Identify which cell holds the provided text, then report its [x, y] central coordinate. 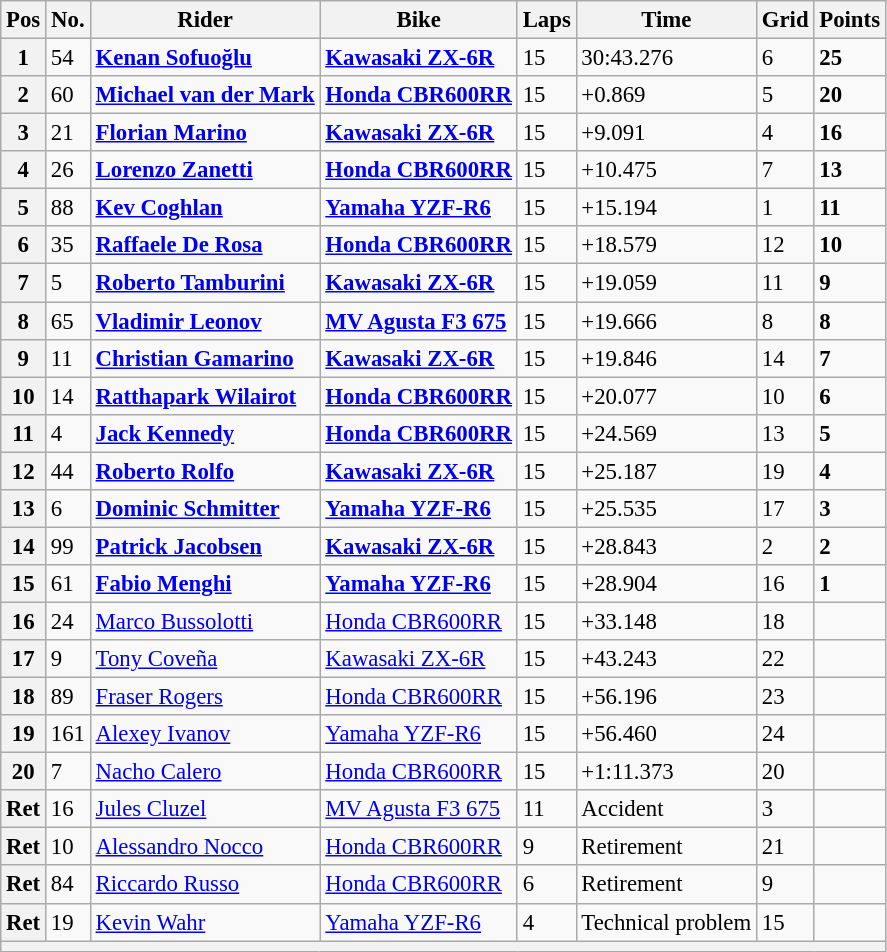
65 [68, 321]
88 [68, 208]
26 [68, 170]
Dominic Schmitter [205, 509]
22 [784, 659]
Alexey Ivanov [205, 734]
Marco Bussolotti [205, 621]
+15.194 [666, 208]
35 [68, 245]
+18.579 [666, 245]
Jack Kennedy [205, 433]
161 [68, 734]
61 [68, 584]
Kevin Wahr [205, 922]
Vladimir Leonov [205, 321]
Jules Cluzel [205, 809]
54 [68, 58]
Rider [205, 20]
Christian Gamarino [205, 358]
Time [666, 20]
+1:11.373 [666, 772]
Grid [784, 20]
Lorenzo Zanetti [205, 170]
+19.666 [666, 321]
Fraser Rogers [205, 697]
23 [784, 697]
Technical problem [666, 922]
+10.475 [666, 170]
Laps [546, 20]
+0.869 [666, 95]
+56.460 [666, 734]
+24.569 [666, 433]
+28.843 [666, 546]
+25.187 [666, 471]
+25.535 [666, 509]
89 [68, 697]
Tony Coveña [205, 659]
Kenan Sofuoğlu [205, 58]
+43.243 [666, 659]
Alessandro Nocco [205, 847]
Points [850, 20]
Florian Marino [205, 133]
+20.077 [666, 396]
Accident [666, 809]
Michael van der Mark [205, 95]
Bike [418, 20]
99 [68, 546]
+9.091 [666, 133]
Ratthapark Wilairot [205, 396]
Nacho Calero [205, 772]
Roberto Rolfo [205, 471]
+56.196 [666, 697]
25 [850, 58]
No. [68, 20]
84 [68, 885]
Pos [24, 20]
+33.148 [666, 621]
Fabio Menghi [205, 584]
60 [68, 95]
Roberto Tamburini [205, 283]
30:43.276 [666, 58]
Riccardo Russo [205, 885]
Patrick Jacobsen [205, 546]
Raffaele De Rosa [205, 245]
Kev Coghlan [205, 208]
44 [68, 471]
+28.904 [666, 584]
+19.846 [666, 358]
+19.059 [666, 283]
